Return (x, y) of the center of cell containing provided text 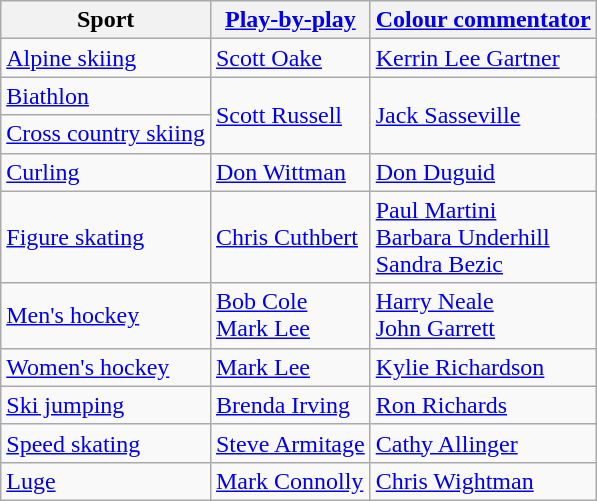
Brenda Irving (290, 405)
Don Wittman (290, 172)
Kerrin Lee Gartner (483, 58)
Luge (106, 481)
Ron Richards (483, 405)
Biathlon (106, 96)
Scott Russell (290, 115)
Ski jumping (106, 405)
Cross country skiing (106, 134)
Paul MartiniBarbara UnderhillSandra Bezic (483, 237)
Men's hockey (106, 316)
Speed skating (106, 443)
Steve Armitage (290, 443)
Sport (106, 20)
Women's hockey (106, 367)
Mark Connolly (290, 481)
Chris Wightman (483, 481)
Play-by-play (290, 20)
Jack Sasseville (483, 115)
Alpine skiing (106, 58)
Curling (106, 172)
Kylie Richardson (483, 367)
Scott Oake (290, 58)
Don Duguid (483, 172)
Colour commentator (483, 20)
Figure skating (106, 237)
Bob ColeMark Lee (290, 316)
Mark Lee (290, 367)
Harry NealeJohn Garrett (483, 316)
Chris Cuthbert (290, 237)
Cathy Allinger (483, 443)
